For the text-containing cell, return its midpoint in [x, y] coordinate format. 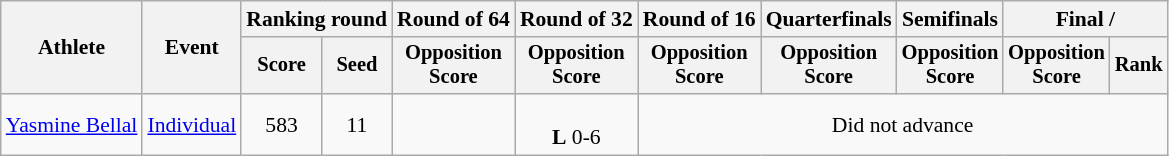
Round of 64 [454, 19]
Individual [192, 124]
Ranking round [316, 19]
Round of 32 [576, 19]
Seed [357, 66]
Round of 16 [700, 19]
Rank [1139, 66]
L 0-6 [576, 124]
Quarterfinals [829, 19]
Final / [1085, 19]
Score [282, 66]
Did not advance [903, 124]
583 [282, 124]
Yasmine Bellal [72, 124]
11 [357, 124]
Athlete [72, 48]
Event [192, 48]
Semifinals [950, 19]
